Search for the cell housing the specified text and yield its (x, y) center coordinate. 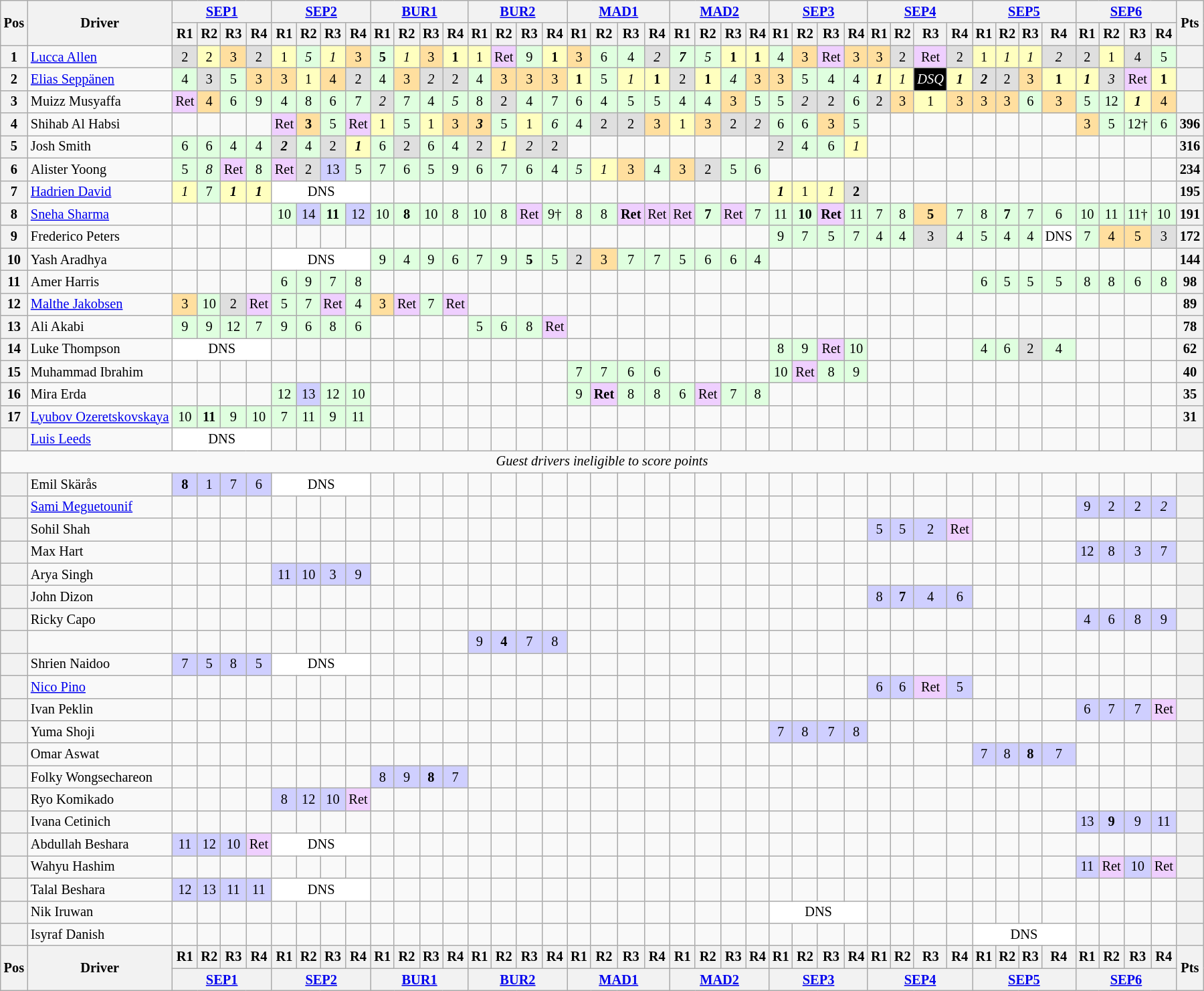
62 (1190, 349)
Folky Wongsechareon (100, 777)
396 (1190, 124)
Omar Aswat (100, 754)
15 (14, 372)
Luke Thompson (100, 349)
172 (1190, 237)
35 (1190, 394)
Ivan Peklin (100, 709)
Elias Seppänen (100, 79)
Ivana Cetinich (100, 822)
12† (1138, 124)
Lucca Allen (100, 57)
Talal Beshara (100, 889)
Abdullah Beshara (100, 845)
Isyraf Danish (100, 934)
Shihab Al Habsi (100, 124)
Sohil Shah (100, 529)
Alister Yoong (100, 169)
17 (14, 417)
John Dizon (100, 596)
Nik Iruwan (100, 912)
Hadrien David (100, 192)
316 (1190, 146)
Josh Smith (100, 146)
Guest drivers ineligible to score points (602, 461)
Emil Skärås (100, 484)
191 (1190, 214)
Mira Erda (100, 394)
98 (1190, 282)
16 (14, 394)
Wahyu Hashim (100, 867)
40 (1190, 372)
78 (1190, 327)
Yuma Shoji (100, 732)
Max Hart (100, 552)
Arya Singh (100, 574)
Ryo Komikado (100, 799)
Sneha Sharma (100, 214)
DSQ (930, 79)
Ali Akabi (100, 327)
Lyubov Ozeretskovskaya (100, 417)
Frederico Peters (100, 237)
9† (555, 214)
31 (1190, 417)
11† (1138, 214)
Malthe Jakobsen (100, 304)
Sami Meguetounif (100, 507)
Ricky Capo (100, 619)
Luis Leeds (100, 439)
Muhammad Ibrahim (100, 372)
Shrien Naidoo (100, 664)
Amer Harris (100, 282)
Muizz Musyaffa (100, 102)
234 (1190, 169)
Nico Pino (100, 687)
Yash Aradhya (100, 259)
195 (1190, 192)
144 (1190, 259)
89 (1190, 304)
